Identify which cell holds the provided text, then report its (x, y) central coordinate. 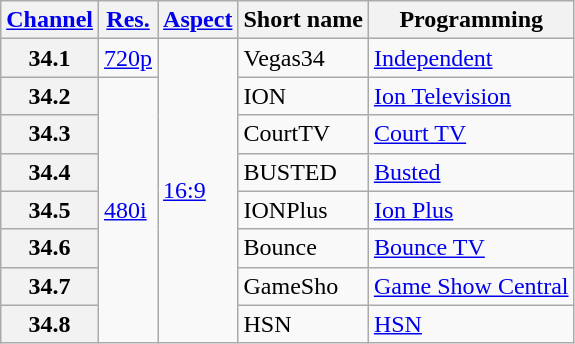
34.6 (50, 248)
Busted (471, 172)
Court TV (471, 134)
34.8 (50, 324)
ION (303, 96)
Independent (471, 58)
Game Show Central (471, 286)
BUSTED (303, 172)
34.1 (50, 58)
34.7 (50, 286)
Short name (303, 20)
Vegas34 (303, 58)
Ion Plus (471, 210)
Bounce TV (471, 248)
34.5 (50, 210)
34.4 (50, 172)
GameSho (303, 286)
Programming (471, 20)
Ion Television (471, 96)
34.2 (50, 96)
IONPlus (303, 210)
480i (128, 210)
16:9 (198, 191)
Channel (50, 20)
720p (128, 58)
Aspect (198, 20)
34.3 (50, 134)
CourtTV (303, 134)
Res. (128, 20)
Bounce (303, 248)
